Locate the cell with the specified text and output its [X, Y] center coordinate. 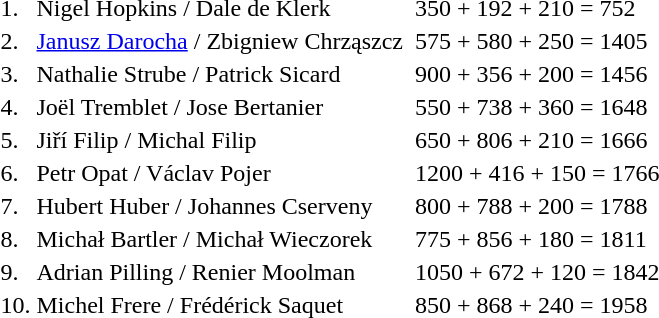
Petr Opat / Václav Pojer [220, 173]
Jiří Filip / Michal Filip [220, 140]
Nathalie Strube / Patrick Sicard [220, 74]
Joël Tremblet / Jose Bertanier [220, 107]
Hubert Huber / Johannes Cserveny [220, 206]
Janusz Darocha / Zbigniew Chrząszcz [220, 41]
Michał Bartler / Michał Wieczorek [220, 239]
Adrian Pilling / Renier Moolman [220, 272]
